From the cell containing the given text, extract its center point as (X, Y) coordinate. 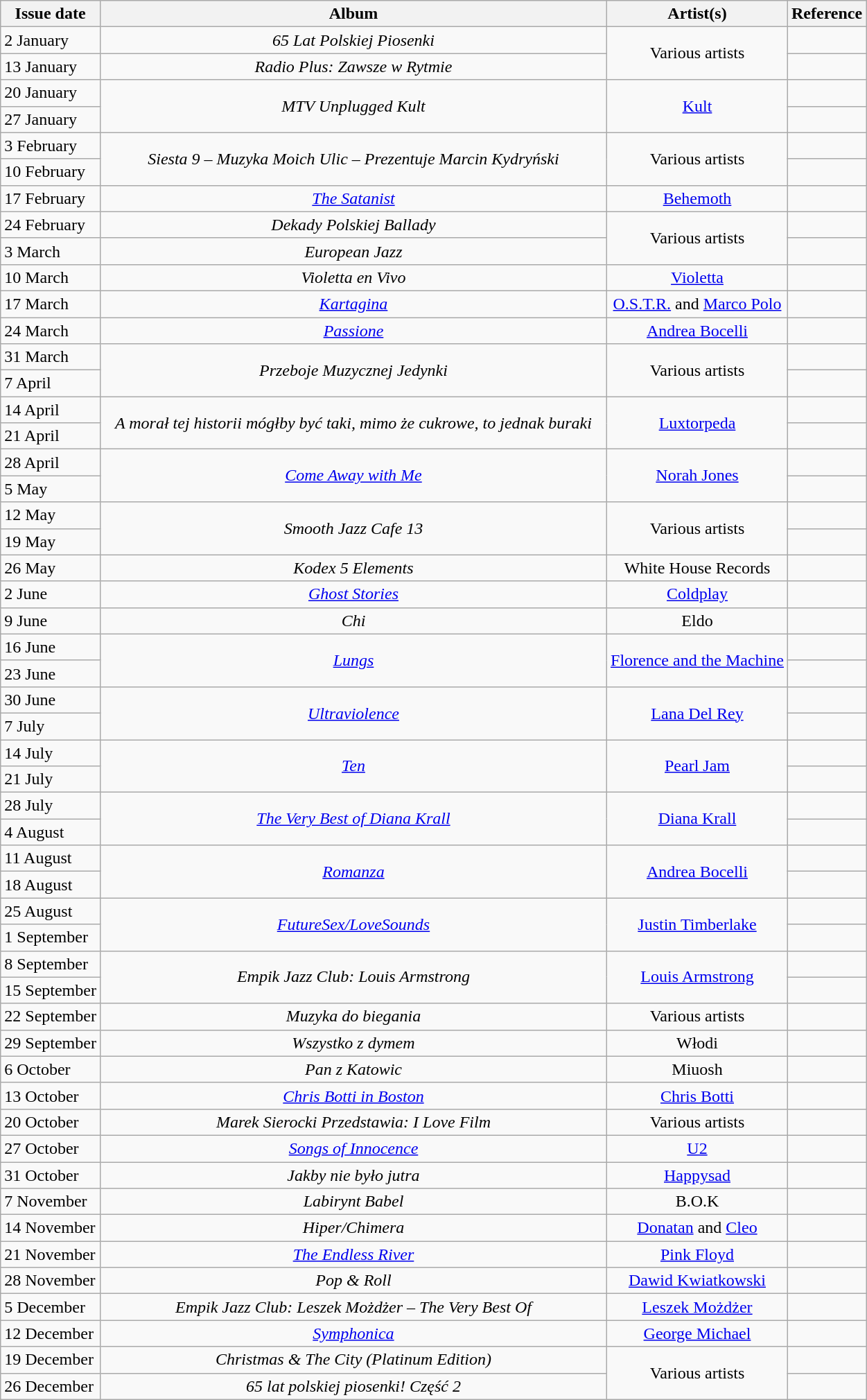
26 December (51, 1386)
Issue date (51, 14)
The Endless River (353, 1254)
20 January (51, 93)
13 October (51, 1096)
21 April (51, 436)
Empik Jazz Club: Leszek Możdżer – The Very Best Of (353, 1307)
17 February (51, 198)
18 August (51, 885)
Leszek Możdżer (697, 1307)
White House Records (697, 568)
10 March (51, 277)
31 October (51, 1175)
7 April (51, 383)
29 September (51, 1043)
Behemoth (697, 198)
Smooth Jazz Cafe 13 (353, 528)
14 July (51, 752)
11 August (51, 858)
2 June (51, 594)
Justin Timberlake (697, 924)
Miuosh (697, 1069)
8 September (51, 964)
Norah Jones (697, 476)
Chris Botti (697, 1096)
Artist(s) (697, 14)
Labirynt Babel (353, 1202)
16 June (51, 647)
Hiper/Chimera (353, 1228)
2 January (51, 40)
MTV Unplugged Kult (353, 106)
28 July (51, 806)
3 February (51, 146)
Kartagina (353, 304)
1 September (51, 937)
The Satanist (353, 198)
21 November (51, 1254)
23 June (51, 673)
14 April (51, 410)
George Michael (697, 1333)
Ghost Stories (353, 594)
Jakby nie było jutra (353, 1175)
27 October (51, 1148)
19 December (51, 1360)
26 May (51, 568)
27 January (51, 119)
Dawid Kwiatkowski (697, 1281)
Songs of Innocence (353, 1148)
12 May (51, 515)
Romanza (353, 872)
15 September (51, 990)
12 December (51, 1333)
20 October (51, 1122)
FutureSex/LoveSounds (353, 924)
14 November (51, 1228)
65 lat polskiej piosenki! Część 2 (353, 1386)
Diana Krall (697, 819)
Włodi (697, 1043)
Radio Plus: Zawsze w Rytmie (353, 67)
Christmas & The City (Platinum Edition) (353, 1360)
9 June (51, 621)
U2 (697, 1148)
24 March (51, 331)
Violetta (697, 277)
19 May (51, 542)
Chris Botti in Boston (353, 1096)
The Very Best of Diana Krall (353, 819)
Przeboje Muzycznej Jedynki (353, 370)
Chi (353, 621)
Empik Jazz Club: Louis Armstrong (353, 977)
Kult (697, 106)
Come Away with Me (353, 476)
Pearl Jam (697, 766)
Ultraviolence (353, 713)
3 March (51, 251)
Happysad (697, 1175)
Reference (826, 14)
13 January (51, 67)
Album (353, 14)
25 August (51, 911)
Dekady Polskiej Ballady (353, 225)
Florence and the Machine (697, 660)
Passione (353, 331)
Wszystko z dymem (353, 1043)
O.S.T.R. and Marco Polo (697, 304)
31 March (51, 357)
Luxtorpeda (697, 423)
Ten (353, 766)
Lana Del Rey (697, 713)
28 April (51, 463)
22 September (51, 1017)
Lungs (353, 660)
European Jazz (353, 251)
4 August (51, 832)
Eldo (697, 621)
Pink Floyd (697, 1254)
Marek Sierocki Przedstawia: I Love Film (353, 1122)
5 May (51, 489)
Pan z Katowic (353, 1069)
17 March (51, 304)
10 February (51, 172)
6 October (51, 1069)
30 June (51, 700)
7 November (51, 1202)
Donatan and Cleo (697, 1228)
Pop & Roll (353, 1281)
A morał tej historii mógłby być taki, mimo że cukrowe, to jednak buraki (353, 423)
Siesta 9 – Muzyka Moich Ulic – Prezentuje Marcin Kydryński (353, 159)
5 December (51, 1307)
21 July (51, 779)
B.O.K (697, 1202)
28 November (51, 1281)
7 July (51, 726)
24 February (51, 225)
Kodex 5 Elements (353, 568)
Louis Armstrong (697, 977)
Violetta en Vivo (353, 277)
65 Lat Polskiej Piosenki (353, 40)
Symphonica (353, 1333)
Coldplay (697, 594)
Muzyka do biegania (353, 1017)
